Find where the given text appears and provide that cell's center as (x, y) coordinate. 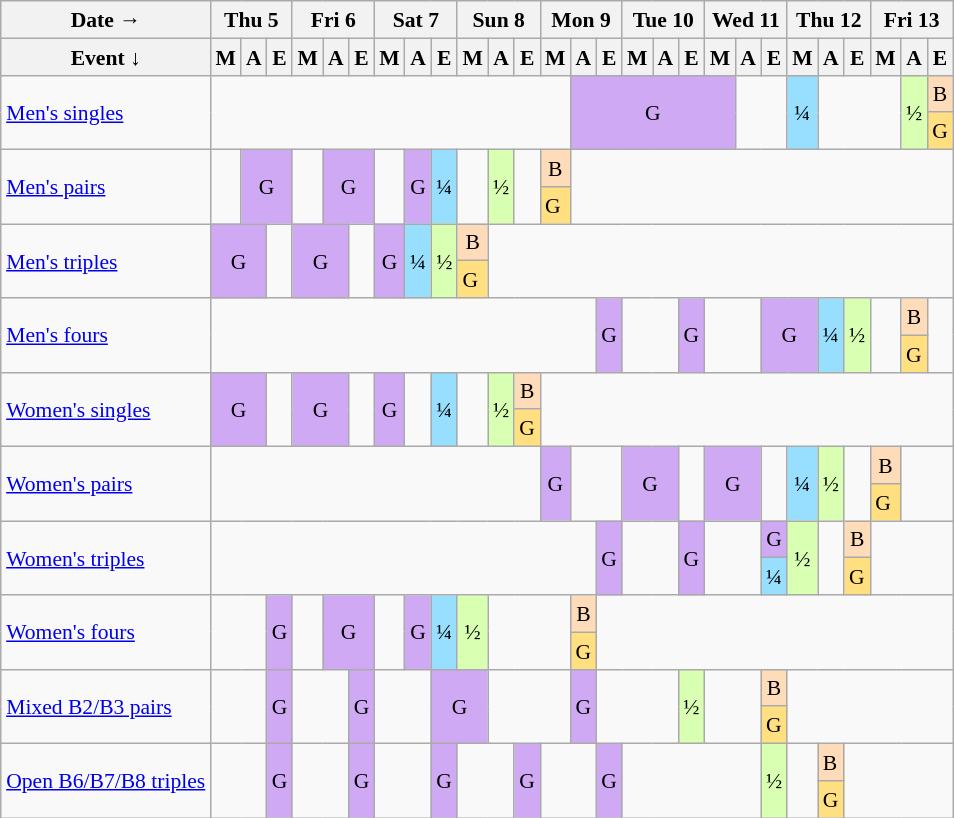
Open B6/B7/B8 triples (106, 780)
Sun 8 (498, 20)
Women's fours (106, 632)
Men's triples (106, 261)
Tue 10 (664, 20)
Men's fours (106, 335)
Mon 9 (581, 20)
Women's triples (106, 557)
Wed 11 (746, 20)
Women's pairs (106, 483)
Thu 12 (828, 20)
Event ↓ (106, 56)
Men's singles (106, 112)
Men's pairs (106, 186)
Mixed B2/B3 pairs (106, 706)
Date → (106, 20)
Women's singles (106, 409)
Sat 7 (416, 20)
Thu 5 (251, 20)
Fri 6 (333, 20)
Fri 13 (912, 20)
